Identify which cell holds the provided text, then report its [x, y] central coordinate. 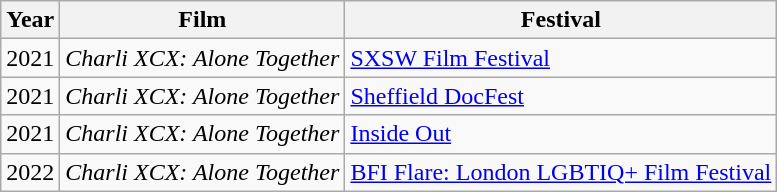
2022 [30, 172]
Film [202, 20]
BFI Flare: London LGBTIQ+ Film Festival [561, 172]
Inside Out [561, 134]
SXSW Film Festival [561, 58]
Festival [561, 20]
Sheffield DocFest [561, 96]
Year [30, 20]
